Pinpoint the cell where the given text exists, returning its (X, Y) midpoint coordinate. 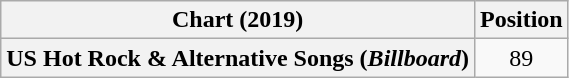
Chart (2019) (238, 20)
US Hot Rock & Alternative Songs (Billboard) (238, 58)
89 (521, 58)
Position (521, 20)
